Determine the (x, y) coordinate at the center of the cell enclosing the given text.  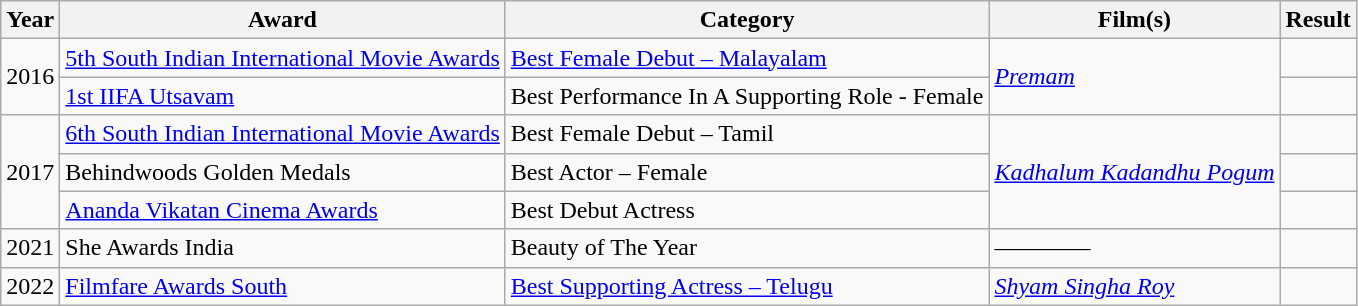
Best Female Debut – Tamil (747, 134)
2021 (30, 248)
Filmfare Awards South (282, 286)
Beauty of The Year (747, 248)
Ananda Vikatan Cinema Awards (282, 210)
2022 (30, 286)
Year (30, 20)
Shyam Singha Roy (1134, 286)
Best Debut Actress (747, 210)
Kadhalum Kadandhu Pogum (1134, 172)
Best Actor – Female (747, 172)
Premam (1134, 77)
1st IIFA Utsavam (282, 96)
Best Supporting Actress – Telugu (747, 286)
Result (1318, 20)
She Awards India (282, 248)
6th South Indian International Movie Awards (282, 134)
———— (1134, 248)
Best Female Debut – Malayalam (747, 58)
5th South Indian International Movie Awards (282, 58)
2016 (30, 77)
Category (747, 20)
2017 (30, 172)
Award (282, 20)
Behindwoods Golden Medals (282, 172)
Film(s) (1134, 20)
Best Performance In A Supporting Role - Female (747, 96)
